Return [X, Y] of the center of cell containing provided text 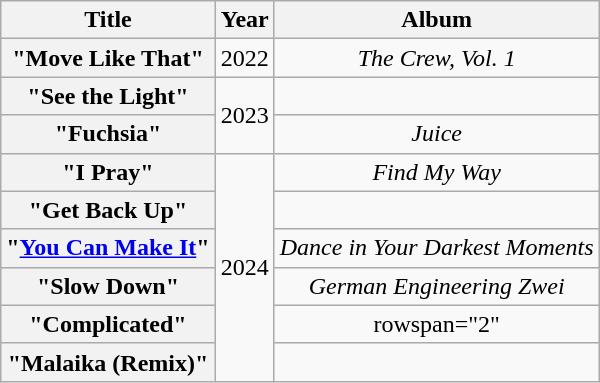
"Move Like That" [108, 58]
"See the Light" [108, 96]
"I Pray" [108, 172]
German Engineering Zwei [436, 286]
2024 [244, 267]
2023 [244, 115]
Album [436, 20]
Juice [436, 134]
"Fuchsia" [108, 134]
Title [108, 20]
The Crew, Vol. 1 [436, 58]
2022 [244, 58]
Find My Way [436, 172]
"You Can Make It" [108, 248]
"Slow Down" [108, 286]
Dance in Your Darkest Moments [436, 248]
Year [244, 20]
"Get Back Up" [108, 210]
"Complicated" [108, 324]
rowspan="2" [436, 324]
"Malaika (Remix)" [108, 362]
